Pinpoint the cell where the given text exists, returning its [x, y] midpoint coordinate. 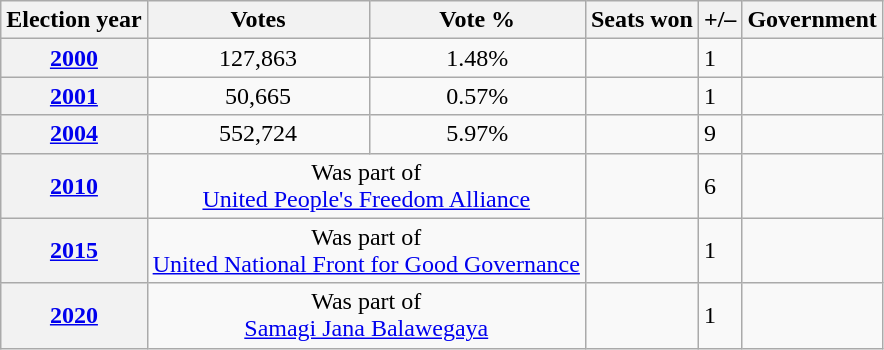
Was part ofUnited National Front for Good Governance [366, 250]
2001 [74, 96]
2020 [74, 316]
5.97% [477, 134]
2000 [74, 58]
2010 [74, 186]
1.48% [477, 58]
Seats won [642, 20]
50,665 [258, 96]
0.57% [477, 96]
2004 [74, 134]
6 [720, 186]
9 [720, 134]
Election year [74, 20]
Government [812, 20]
+/– [720, 20]
Votes [258, 20]
127,863 [258, 58]
2015 [74, 250]
Was part ofUnited People's Freedom Alliance [366, 186]
Was part ofSamagi Jana Balawegaya [366, 316]
552,724 [258, 134]
Vote % [477, 20]
